Search for the cell housing the specified text and yield its [X, Y] center coordinate. 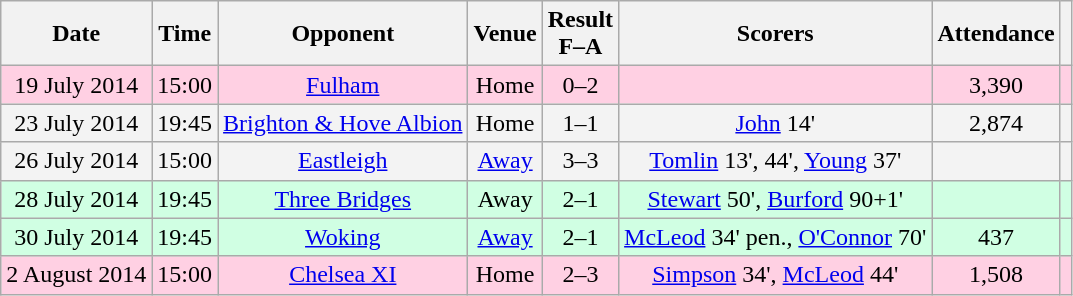
3,390 [996, 85]
26 July 2014 [76, 161]
Opponent [343, 34]
Tomlin 13', 44', Young 37' [776, 161]
30 July 2014 [76, 237]
Simpson 34', McLeod 44' [776, 275]
John 14' [776, 123]
ResultF–A [580, 34]
Brighton & Hove Albion [343, 123]
Woking [343, 237]
1–1 [580, 123]
2 August 2014 [76, 275]
3–3 [580, 161]
Venue [505, 34]
437 [996, 237]
1,508 [996, 275]
0–2 [580, 85]
Attendance [996, 34]
Chelsea XI [343, 275]
Stewart 50', Burford 90+1' [776, 199]
Scorers [776, 34]
Three Bridges [343, 199]
19 July 2014 [76, 85]
23 July 2014 [76, 123]
McLeod 34' pen., O'Connor 70' [776, 237]
Time [185, 34]
28 July 2014 [76, 199]
Fulham [343, 85]
2–3 [580, 275]
Date [76, 34]
2,874 [996, 123]
Eastleigh [343, 161]
